Identify which cell holds the provided text, then report its (x, y) central coordinate. 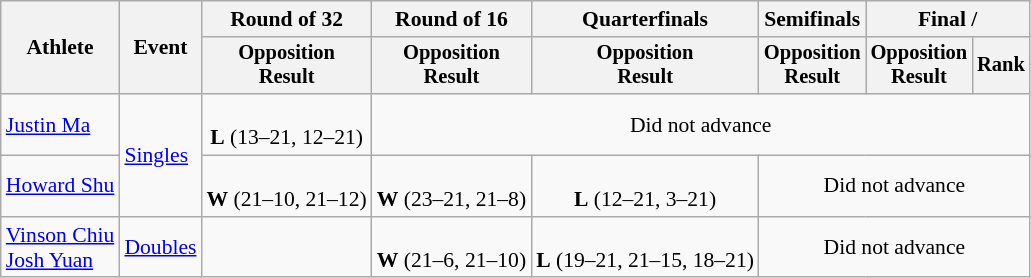
Quarterfinals (645, 19)
Round of 16 (452, 19)
L (19–21, 21–15, 18–21) (645, 248)
Singles (160, 155)
Event (160, 48)
Round of 32 (286, 19)
Athlete (60, 48)
Final / (948, 19)
L (13–21, 12–21) (286, 124)
W (23–21, 21–8) (452, 186)
Semifinals (812, 19)
L (12–21, 3–21) (645, 186)
Vinson ChiuJosh Yuan (60, 248)
Rank (1001, 66)
W (21–10, 21–12) (286, 186)
Justin Ma (60, 124)
W (21–6, 21–10) (452, 248)
Doubles (160, 248)
Howard Shu (60, 186)
